For the text-containing cell, return its midpoint in (X, Y) coordinate format. 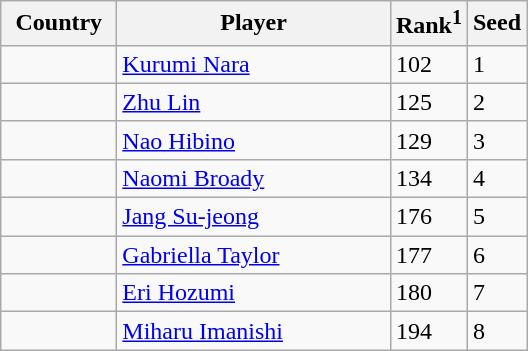
134 (428, 178)
Player (254, 24)
102 (428, 64)
Miharu Imanishi (254, 331)
Seed (496, 24)
Rank1 (428, 24)
Nao Hibino (254, 140)
180 (428, 293)
4 (496, 178)
8 (496, 331)
5 (496, 217)
1 (496, 64)
Kurumi Nara (254, 64)
2 (496, 102)
Zhu Lin (254, 102)
Naomi Broady (254, 178)
129 (428, 140)
177 (428, 255)
Jang Su-jeong (254, 217)
176 (428, 217)
194 (428, 331)
6 (496, 255)
Eri Hozumi (254, 293)
125 (428, 102)
Country (59, 24)
7 (496, 293)
Gabriella Taylor (254, 255)
3 (496, 140)
